Search for the cell housing the specified text and yield its (X, Y) center coordinate. 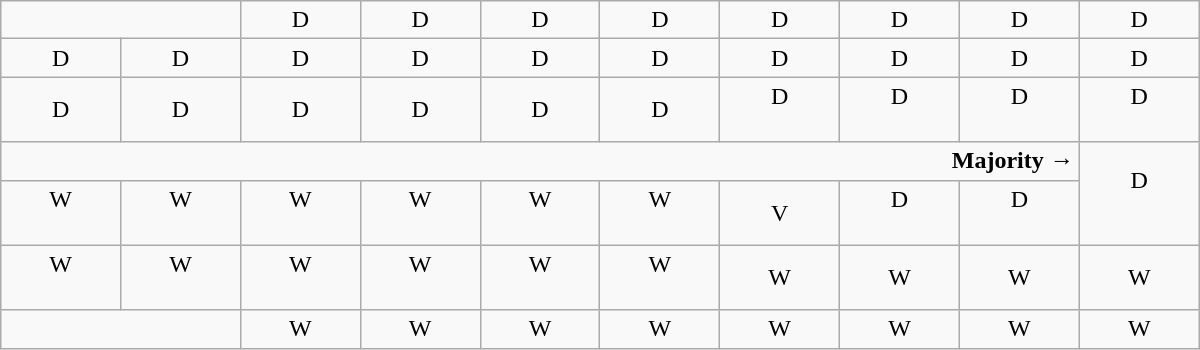
V (780, 212)
Majority → (540, 161)
